Output the [x, y] coordinate of the center of the cell containing the given text.  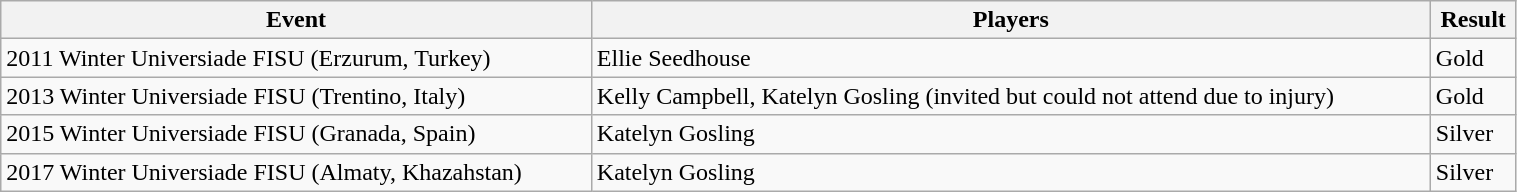
2015 Winter Universiade FISU (Granada, Spain) [296, 134]
Players [1010, 20]
2011 Winter Universiade FISU (Erzurum, Turkey) [296, 58]
Event [296, 20]
Kelly Campbell, Katelyn Gosling (invited but could not attend due to injury) [1010, 96]
2013 Winter Universiade FISU (Trentino, Italy) [296, 96]
Ellie Seedhouse [1010, 58]
2017 Winter Universiade FISU (Almaty, Khazahstan) [296, 172]
Result [1473, 20]
